Determine the (X, Y) coordinate at the center of the cell enclosing the given text.  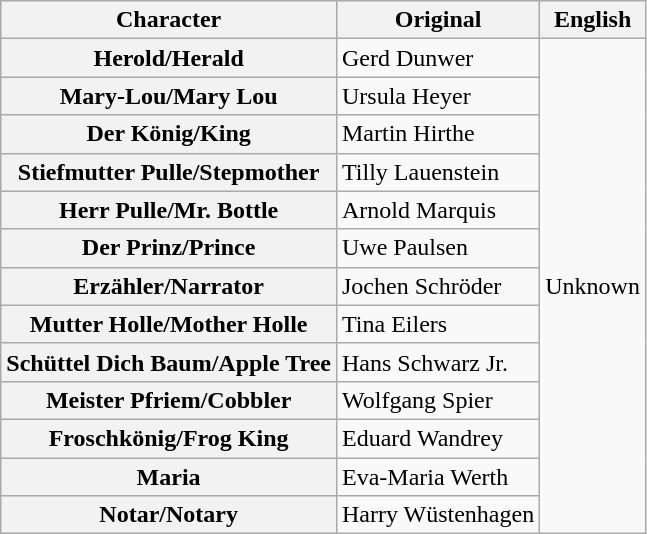
Harry Wüstenhagen (438, 515)
Eva-Maria Werth (438, 477)
Mary-Lou/Mary Lou (169, 96)
Eduard Wandrey (438, 438)
Maria (169, 477)
Stiefmutter Pulle/Stepmother (169, 172)
Character (169, 20)
Unknown (593, 286)
Herr Pulle/Mr. Bottle (169, 210)
Herold/Herald (169, 58)
Jochen Schröder (438, 286)
Martin Hirthe (438, 134)
Meister Pfriem/Cobbler (169, 400)
Hans Schwarz Jr. (438, 362)
Uwe Paulsen (438, 248)
Original (438, 20)
Notar/Notary (169, 515)
Wolfgang Spier (438, 400)
Arnold Marquis (438, 210)
Mutter Holle/Mother Holle (169, 324)
Tina Eilers (438, 324)
Froschkönig/Frog King (169, 438)
Ursula Heyer (438, 96)
Erzähler/Narrator (169, 286)
Schüttel Dich Baum/Apple Tree (169, 362)
English (593, 20)
Tilly Lauenstein (438, 172)
Der Prinz/Prince (169, 248)
Gerd Dunwer (438, 58)
Der König/King (169, 134)
